Return (X, Y) of the center of cell containing provided text 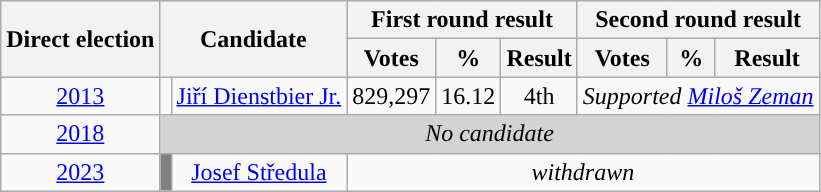
Josef Středula (259, 172)
2013 (80, 96)
First round result (462, 20)
4th (539, 96)
829,297 (392, 96)
2023 (80, 172)
16.12 (468, 96)
2018 (80, 134)
withdrawn (583, 172)
Candidate (254, 39)
Second round result (698, 20)
No candidate (490, 134)
Direct election (80, 39)
Supported Miloš Zeman (698, 96)
Jiří Dienstbier Jr. (259, 96)
